Detect which cell encompasses the target text, then output its [X, Y] center coordinate. 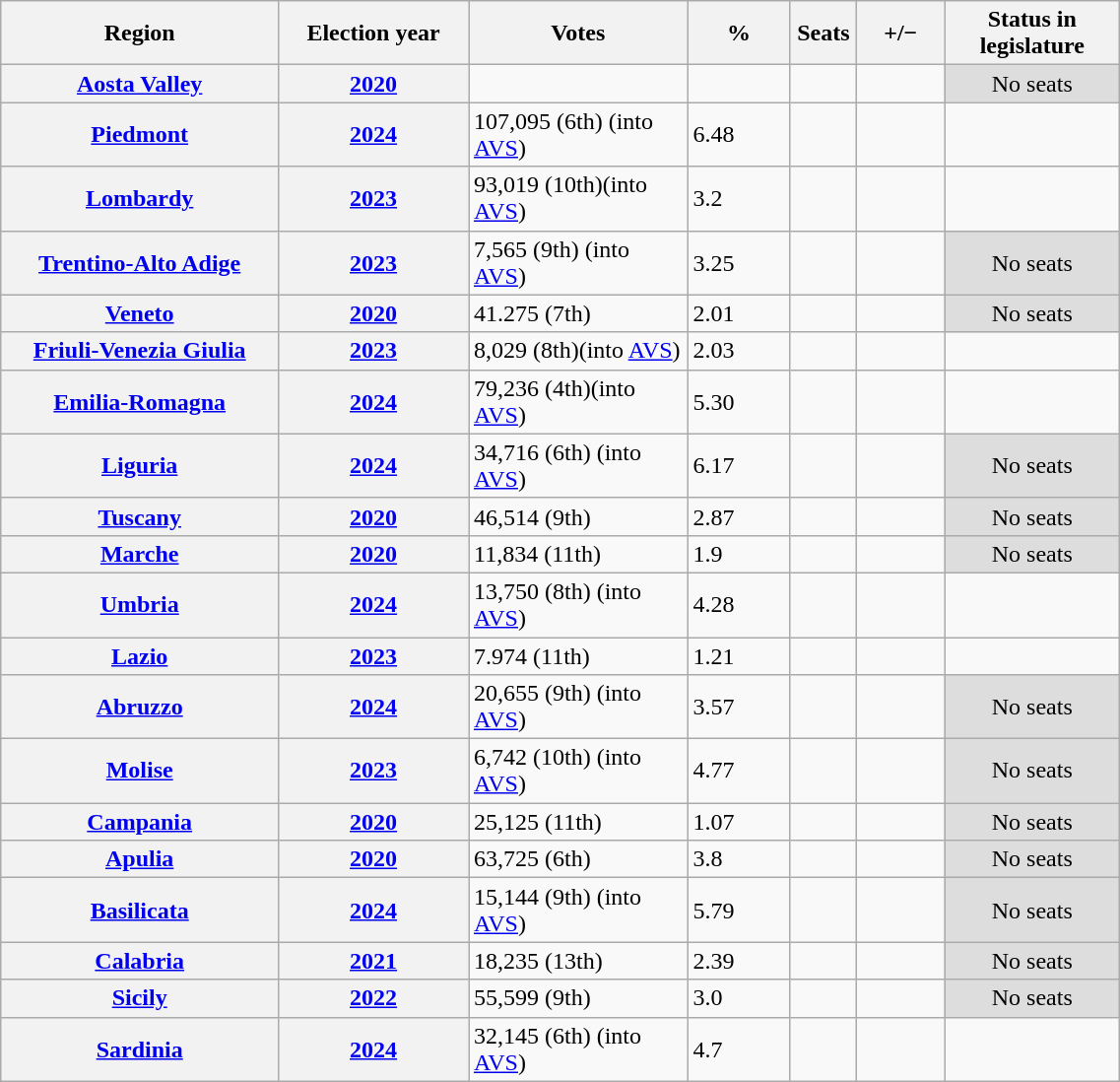
2021 [374, 961]
93,019 (10th)(into AVS) [579, 199]
32,145 (6th) (into AVS) [579, 1048]
11,834 (11th) [579, 554]
15,144 (9th) (into AVS) [579, 911]
25,125 (11th) [579, 822]
Aosta Valley [140, 84]
Status in legislature [1032, 34]
3.57 [739, 708]
34,716 (6th) (into AVS) [579, 465]
107,095 (6th) (into AVS) [579, 134]
3.2 [739, 199]
2.87 [739, 516]
2.39 [739, 961]
5.79 [739, 911]
3.0 [739, 998]
4.7 [739, 1048]
Tuscany [140, 516]
1.9 [739, 554]
55,599 (9th) [579, 998]
4.28 [739, 605]
20,655 (9th) (into AVS) [579, 708]
Seats [824, 34]
Emilia-Romagna [140, 402]
4.77 [739, 771]
Veneto [140, 313]
46,514 (9th) [579, 516]
6.48 [739, 134]
+/− [900, 34]
13,750 (8th) (into AVS) [579, 605]
8,029 (8th)(into AVS) [579, 351]
Sicily [140, 998]
1.07 [739, 822]
Apulia [140, 859]
Region [140, 34]
41.275 (7th) [579, 313]
6,742 (10th) (into AVS) [579, 771]
Trentino-Alto Adige [140, 262]
Calabria [140, 961]
Lazio [140, 655]
Votes [579, 34]
3.8 [739, 859]
Molise [140, 771]
7.974 (11th) [579, 655]
Sardinia [140, 1048]
5.30 [739, 402]
Abruzzo [140, 708]
Liguria [140, 465]
Lombardy [140, 199]
2.03 [739, 351]
18,235 (13th) [579, 961]
Friuli-Venezia Giulia [140, 351]
1.21 [739, 655]
Piedmont [140, 134]
6.17 [739, 465]
Election year [374, 34]
Umbria [140, 605]
2.01 [739, 313]
2022 [374, 998]
63,725 (6th) [579, 859]
79,236 (4th)(into AVS) [579, 402]
% [739, 34]
Marche [140, 554]
3.25 [739, 262]
7,565 (9th) (into AVS) [579, 262]
Basilicata [140, 911]
Campania [140, 822]
